Capture the cell that displays the provided text and extract its [X, Y] central coordinate. 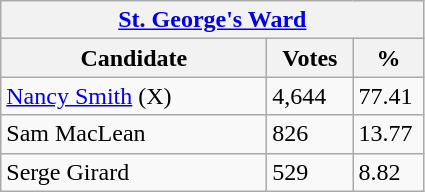
St. George's Ward [212, 20]
Serge Girard [134, 172]
Votes [310, 58]
Sam MacLean [134, 134]
826 [310, 134]
4,644 [310, 96]
13.77 [388, 134]
Candidate [134, 58]
529 [310, 172]
Nancy Smith (X) [134, 96]
8.82 [388, 172]
77.41 [388, 96]
% [388, 58]
